Detect which cell encompasses the target text, then output its (X, Y) center coordinate. 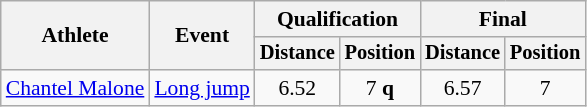
6.52 (298, 88)
Long jump (202, 88)
Final (502, 19)
Qualification (338, 19)
Athlete (76, 36)
7 (545, 88)
Event (202, 36)
6.57 (462, 88)
7 q (380, 88)
Chantel Malone (76, 88)
